Extract the [x, y] coordinate from the center of the cell holding the provided text.  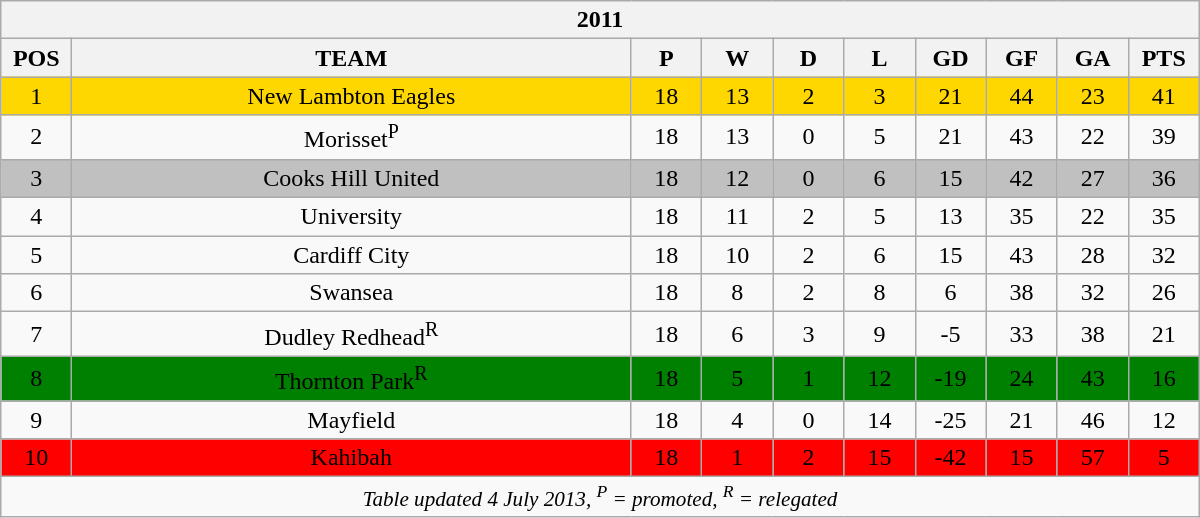
39 [1164, 138]
-25 [950, 420]
23 [1092, 96]
44 [1022, 96]
57 [1092, 458]
24 [1022, 378]
26 [1164, 293]
14 [880, 420]
-42 [950, 458]
7 [36, 334]
16 [1164, 378]
L [880, 58]
Swansea [352, 293]
-19 [950, 378]
GA [1092, 58]
36 [1164, 178]
41 [1164, 96]
Dudley RedheadR [352, 334]
New Lambton Eagles [352, 96]
28 [1092, 255]
GD [950, 58]
Cardiff City [352, 255]
D [808, 58]
Table updated 4 July 2013, P = promoted, R = relegated [600, 496]
P [666, 58]
42 [1022, 178]
-5 [950, 334]
MorissetP [352, 138]
GF [1022, 58]
PTS [1164, 58]
27 [1092, 178]
Cooks Hill United [352, 178]
Kahibah [352, 458]
POS [36, 58]
2011 [600, 20]
TEAM [352, 58]
W [738, 58]
33 [1022, 334]
University [352, 217]
Mayfield [352, 420]
11 [738, 217]
Thornton ParkR [352, 378]
46 [1092, 420]
